Search for the cell housing the specified text and yield its [x, y] center coordinate. 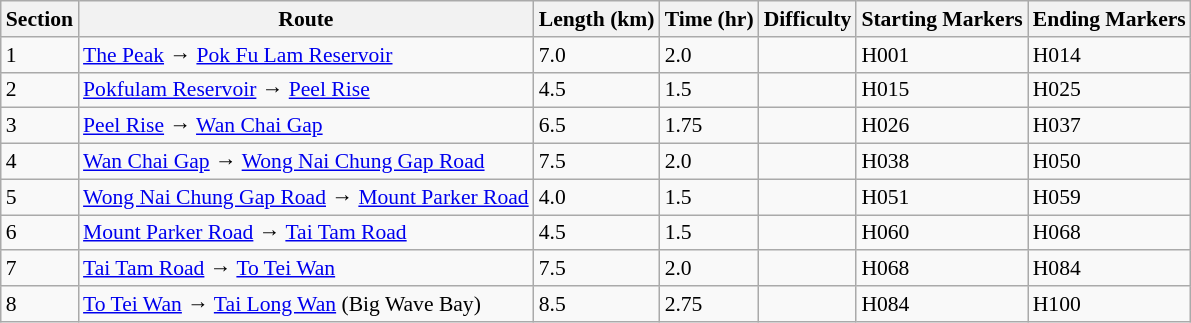
2.75 [710, 304]
Time (hr) [710, 19]
Wong Nai Chung Gap Road → Mount Parker Road [306, 197]
H059 [1110, 197]
Difficulty [808, 19]
Wan Chai Gap → Wong Nai Chung Gap Road [306, 162]
Mount Parker Road → Tai Tam Road [306, 233]
Section [40, 19]
1.75 [710, 126]
H025 [1110, 90]
To Tei Wan → Tai Long Wan (Big Wave Bay) [306, 304]
H038 [942, 162]
Starting Markers [942, 19]
4.0 [597, 197]
2 [40, 90]
7 [40, 269]
8 [40, 304]
H037 [1110, 126]
H051 [942, 197]
H026 [942, 126]
6.5 [597, 126]
7.0 [597, 55]
H015 [942, 90]
H050 [1110, 162]
4 [40, 162]
Pokfulam Reservoir → Peel Rise [306, 90]
H001 [942, 55]
Tai Tam Road → To Tei Wan [306, 269]
8.5 [597, 304]
6 [40, 233]
H100 [1110, 304]
H014 [1110, 55]
3 [40, 126]
Route [306, 19]
5 [40, 197]
Length (km) [597, 19]
Ending Markers [1110, 19]
H060 [942, 233]
Peel Rise → Wan Chai Gap [306, 126]
1 [40, 55]
The Peak → Pok Fu Lam Reservoir [306, 55]
